Extract the (x, y) coordinate from the center of the cell holding the provided text.  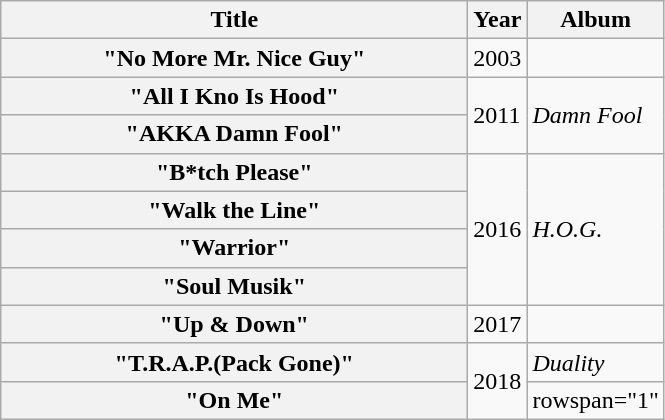
2016 (498, 229)
2011 (498, 115)
"AKKA Damn Fool" (234, 134)
Title (234, 20)
"B*tch Please" (234, 172)
rowspan="1" (596, 400)
"Soul Musik" (234, 286)
"T.R.A.P.(Pack Gone)" (234, 362)
"No More Mr. Nice Guy" (234, 58)
2018 (498, 381)
"Warrior" (234, 248)
2017 (498, 324)
Damn Fool (596, 115)
"Walk the Line" (234, 210)
H.O.G. (596, 229)
Year (498, 20)
"All I Kno Is Hood" (234, 96)
"On Me" (234, 400)
Duality (596, 362)
Album (596, 20)
"Up & Down" (234, 324)
2003 (498, 58)
